Scan for the cell matching the given text and deliver its (x, y) coordinate at center. 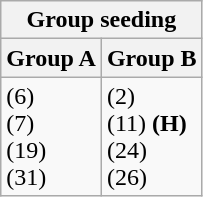
(6) (7) (19) (31) (52, 136)
Group A (52, 58)
Group seeding (102, 20)
Group B (152, 58)
(2) (11) (H) (24) (26) (152, 136)
